Return the [X, Y] coordinate for the center point of the cell that contains the specified text.  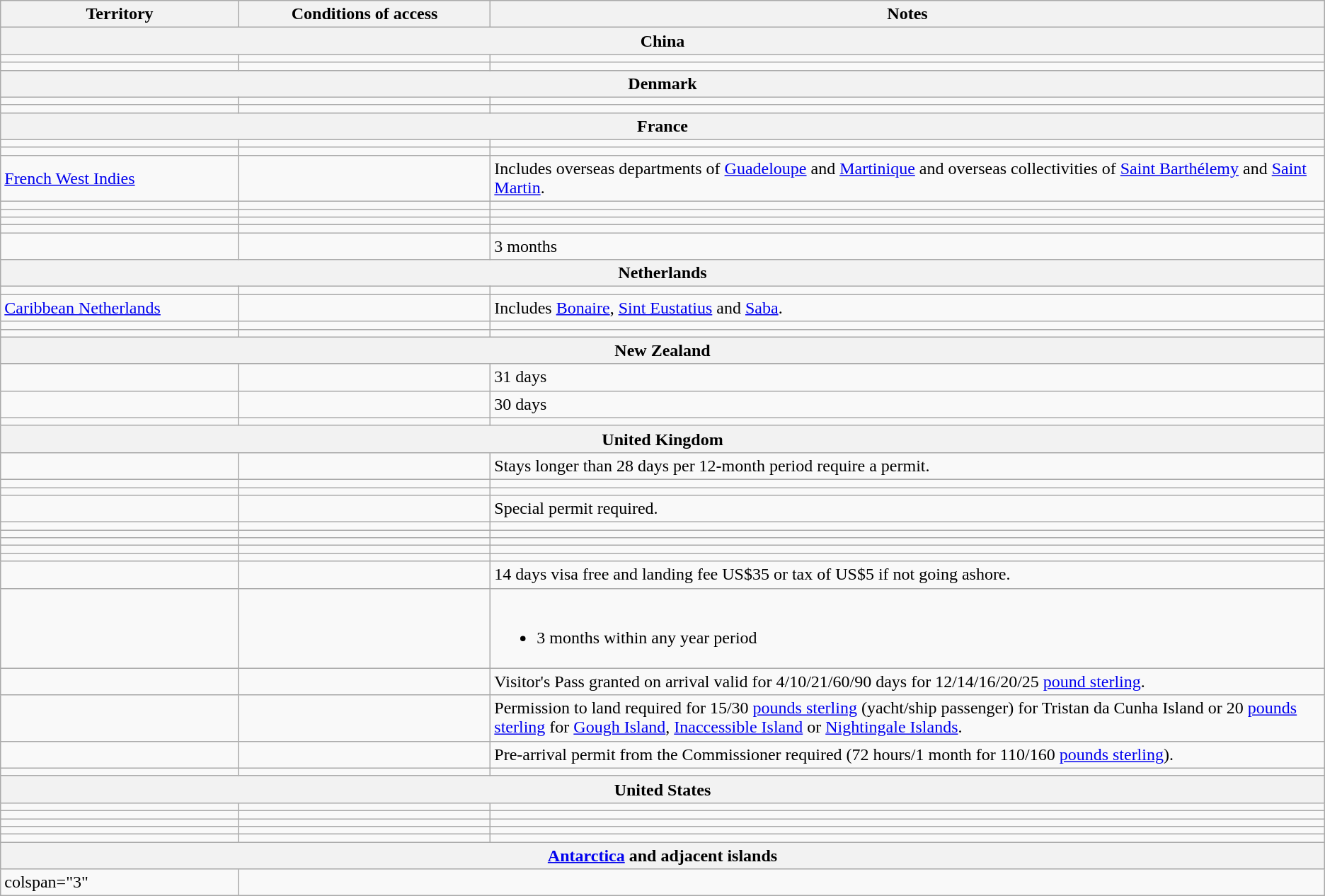
France [662, 126]
31 days [907, 377]
China [662, 41]
Netherlands [662, 273]
30 days [907, 404]
14 days visa free and landing fee US$35 or tax of US$5 if not going ashore. [907, 575]
Denmark [662, 84]
French West Indies [120, 178]
United States [662, 789]
Antarctica and adjacent islands [662, 856]
Includes Bonaire, Sint Eustatius and Saba. [907, 308]
Notes [907, 14]
Territory [120, 14]
colspan="3" [120, 883]
Special permit required. [907, 509]
Includes overseas departments of Guadeloupe and Martinique and overseas collectivities of Saint Barthélemy and Saint Martin. [907, 178]
3 months within any year period [907, 628]
Caribbean Netherlands [120, 308]
New Zealand [662, 350]
Stays longer than 28 days per 12-month period require a permit. [907, 466]
3 months [907, 246]
Pre-arrival permit from the Commissioner required (72 hours/1 month for 110/160 pounds sterling). [907, 754]
Conditions of access [364, 14]
United Kingdom [662, 439]
Visitor's Pass granted on arrival valid for 4/10/21/60/90 days for 12/14/16/20/25 pound sterling. [907, 682]
